Scan for the cell matching the given text and deliver its [x, y] coordinate at center. 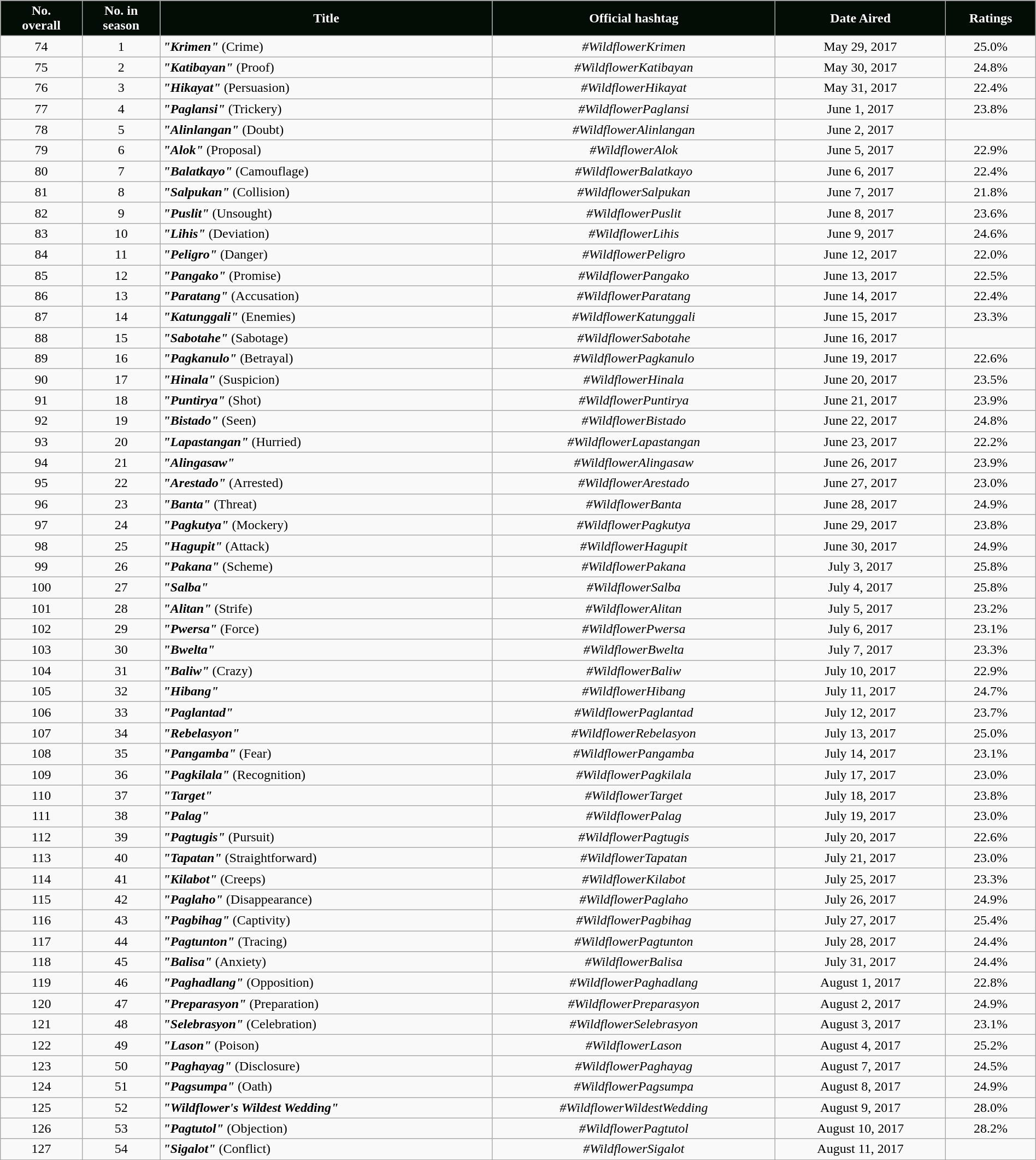
95 [42, 483]
93 [42, 442]
#WildflowerLapastangan [634, 442]
"Rebelasyon" [326, 733]
18 [121, 400]
#WildflowerArestado [634, 483]
June 14, 2017 [860, 296]
20 [121, 442]
July 3, 2017 [860, 566]
6 [121, 150]
"Pwersa" (Force) [326, 629]
17 [121, 379]
110 [42, 795]
84 [42, 254]
"Bistado" (Seen) [326, 421]
"Pangamba" (Fear) [326, 754]
#WildflowerBaliw [634, 671]
#WildflowerPaglantad [634, 712]
#WildflowerRebelasyon [634, 733]
June 15, 2017 [860, 317]
"Lapastangan" (Hurried) [326, 442]
#WildflowerPaglansi [634, 109]
"Pagkilala" (Recognition) [326, 775]
#WildflowerTapatan [634, 858]
34 [121, 733]
"Alingasaw" [326, 462]
49 [121, 1045]
#WildflowerPuntirya [634, 400]
#WildflowerPagsumpa [634, 1087]
"Baliw" (Crazy) [326, 671]
"Alitan" (Strife) [326, 608]
123 [42, 1066]
July 27, 2017 [860, 920]
116 [42, 920]
#WildflowerHinala [634, 379]
98 [42, 546]
August 4, 2017 [860, 1045]
June 28, 2017 [860, 504]
June 19, 2017 [860, 359]
24.5% [991, 1066]
33 [121, 712]
#WildflowerKrimen [634, 46]
June 20, 2017 [860, 379]
22 [121, 483]
97 [42, 525]
#WildflowerLihis [634, 233]
117 [42, 941]
5 [121, 130]
4 [121, 109]
"Paglansi" (Trickery) [326, 109]
August 2, 2017 [860, 1004]
91 [42, 400]
"Lason" (Poison) [326, 1045]
#WildflowerSalpukan [634, 192]
July 6, 2017 [860, 629]
114 [42, 878]
"Alinlangan" (Doubt) [326, 130]
113 [42, 858]
#WildflowerPagtugis [634, 837]
#WildflowerBanta [634, 504]
53 [121, 1128]
"Hagupit" (Attack) [326, 546]
23.2% [991, 608]
August 7, 2017 [860, 1066]
10 [121, 233]
54 [121, 1149]
122 [42, 1045]
#WildflowerPeligro [634, 254]
June 5, 2017 [860, 150]
14 [121, 317]
23.6% [991, 213]
#WildflowerPaghadlang [634, 983]
"Katunggali" (Enemies) [326, 317]
"Salba" [326, 587]
81 [42, 192]
"Kilabot" (Creeps) [326, 878]
83 [42, 233]
28.0% [991, 1108]
#WildflowerAlinlangan [634, 130]
24.7% [991, 692]
127 [42, 1149]
22.5% [991, 275]
#WildflowerTarget [634, 795]
#WildflowerPaglaho [634, 899]
#WildflowerAlok [634, 150]
48 [121, 1024]
#WildflowerPalag [634, 816]
May 31, 2017 [860, 88]
July 4, 2017 [860, 587]
Ratings [991, 19]
#WildflowerPagkilala [634, 775]
"Peligro" (Danger) [326, 254]
#WildflowerParatang [634, 296]
#WildflowerPwersa [634, 629]
#WildflowerBistado [634, 421]
June 26, 2017 [860, 462]
28 [121, 608]
August 11, 2017 [860, 1149]
22.2% [991, 442]
74 [42, 46]
July 11, 2017 [860, 692]
"Paratang" (Accusation) [326, 296]
"Sabotahe" (Sabotage) [326, 338]
23 [121, 504]
"Alok" (Proposal) [326, 150]
101 [42, 608]
July 13, 2017 [860, 733]
12 [121, 275]
22.8% [991, 983]
August 8, 2017 [860, 1087]
July 20, 2017 [860, 837]
119 [42, 983]
41 [121, 878]
June 6, 2017 [860, 171]
#WildflowerPagkanulo [634, 359]
21 [121, 462]
August 10, 2017 [860, 1128]
June 29, 2017 [860, 525]
"Hinala" (Suspicion) [326, 379]
June 7, 2017 [860, 192]
121 [42, 1024]
75 [42, 67]
86 [42, 296]
"Krimen" (Crime) [326, 46]
#WildflowerSalba [634, 587]
May 30, 2017 [860, 67]
May 29, 2017 [860, 46]
"Pagbihag" (Captivity) [326, 920]
#WildflowerPreparasyon [634, 1004]
#WildflowerSigalot [634, 1149]
June 30, 2017 [860, 546]
"Pakana" (Scheme) [326, 566]
#WildflowerAlingasaw [634, 462]
11 [121, 254]
40 [121, 858]
51 [121, 1087]
45 [121, 962]
"Wildflower's Wildest Wedding" [326, 1108]
24.6% [991, 233]
"Lihis" (Deviation) [326, 233]
36 [121, 775]
77 [42, 109]
"Sigalot" (Conflict) [326, 1149]
June 16, 2017 [860, 338]
#WildflowerPagkutya [634, 525]
94 [42, 462]
#WildflowerBwelta [634, 650]
June 8, 2017 [860, 213]
13 [121, 296]
June 13, 2017 [860, 275]
#WildflowerKatibayan [634, 67]
No.overall [42, 19]
88 [42, 338]
#WildflowerPuslit [634, 213]
#WildflowerHibang [634, 692]
"Balatkayo" (Camouflage) [326, 171]
July 14, 2017 [860, 754]
August 9, 2017 [860, 1108]
July 5, 2017 [860, 608]
22.0% [991, 254]
June 9, 2017 [860, 233]
47 [121, 1004]
21.8% [991, 192]
August 1, 2017 [860, 983]
87 [42, 317]
29 [121, 629]
42 [121, 899]
126 [42, 1128]
"Salpukan" (Collision) [326, 192]
"Hikayat" (Persuasion) [326, 88]
104 [42, 671]
July 31, 2017 [860, 962]
107 [42, 733]
92 [42, 421]
23.7% [991, 712]
108 [42, 754]
June 1, 2017 [860, 109]
25.4% [991, 920]
#WildflowerHagupit [634, 546]
"Palag" [326, 816]
"Pagsumpa" (Oath) [326, 1087]
25 [121, 546]
"Paglaho" (Disappearance) [326, 899]
"Tapatan" (Straightforward) [326, 858]
96 [42, 504]
#WildflowerBalisa [634, 962]
June 23, 2017 [860, 442]
27 [121, 587]
105 [42, 692]
99 [42, 566]
"Paghadlang" (Opposition) [326, 983]
9 [121, 213]
39 [121, 837]
3 [121, 88]
#WildflowerPagtunton [634, 941]
#WildflowerKilabot [634, 878]
44 [121, 941]
"Hibang" [326, 692]
#WildflowerPakana [634, 566]
111 [42, 816]
June 12, 2017 [860, 254]
"Pagkanulo" (Betrayal) [326, 359]
106 [42, 712]
37 [121, 795]
78 [42, 130]
15 [121, 338]
31 [121, 671]
43 [121, 920]
32 [121, 692]
#WildflowerBalatkayo [634, 171]
"Paglantad" [326, 712]
46 [121, 983]
#WildflowerSabotahe [634, 338]
#WildflowerPagtutol [634, 1128]
50 [121, 1066]
Title [326, 19]
26 [121, 566]
124 [42, 1087]
#WildflowerSelebrasyon [634, 1024]
"Pangako" (Promise) [326, 275]
July 7, 2017 [860, 650]
"Bwelta" [326, 650]
125 [42, 1108]
June 2, 2017 [860, 130]
#WildflowerAlitan [634, 608]
19 [121, 421]
"Pagtugis" (Pursuit) [326, 837]
Official hashtag [634, 19]
23.5% [991, 379]
"Pagtutol" (Objection) [326, 1128]
No. inseason [121, 19]
August 3, 2017 [860, 1024]
102 [42, 629]
July 10, 2017 [860, 671]
"Pagkutya" (Mockery) [326, 525]
35 [121, 754]
8 [121, 192]
118 [42, 962]
July 28, 2017 [860, 941]
#WildflowerHikayat [634, 88]
"Puntirya" (Shot) [326, 400]
#WildflowerLason [634, 1045]
85 [42, 275]
2 [121, 67]
"Balisa" (Anxiety) [326, 962]
#WildflowerPagbihag [634, 920]
July 25, 2017 [860, 878]
30 [121, 650]
103 [42, 650]
7 [121, 171]
#WildflowerWildestWedding [634, 1108]
June 22, 2017 [860, 421]
1 [121, 46]
June 21, 2017 [860, 400]
76 [42, 88]
#WildflowerPangako [634, 275]
July 17, 2017 [860, 775]
July 26, 2017 [860, 899]
112 [42, 837]
July 18, 2017 [860, 795]
38 [121, 816]
"Pagtunton" (Tracing) [326, 941]
July 21, 2017 [860, 858]
79 [42, 150]
115 [42, 899]
#WildflowerPaghayag [634, 1066]
82 [42, 213]
80 [42, 171]
89 [42, 359]
90 [42, 379]
June 27, 2017 [860, 483]
25.2% [991, 1045]
"Banta" (Threat) [326, 504]
16 [121, 359]
Date Aired [860, 19]
24 [121, 525]
#WildflowerPangamba [634, 754]
100 [42, 587]
"Paghayag" (Disclosure) [326, 1066]
"Preparasyon" (Preparation) [326, 1004]
"Selebrasyon" (Celebration) [326, 1024]
109 [42, 775]
"Puslit" (Unsought) [326, 213]
28.2% [991, 1128]
"Target" [326, 795]
#WildflowerKatunggali [634, 317]
120 [42, 1004]
52 [121, 1108]
July 19, 2017 [860, 816]
"Katibayan" (Proof) [326, 67]
"Arestado" (Arrested) [326, 483]
July 12, 2017 [860, 712]
